Search for the cell housing the specified text and yield its (x, y) center coordinate. 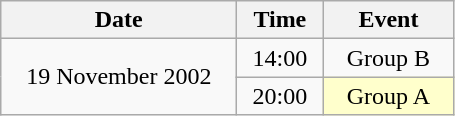
Event (388, 20)
Time (280, 20)
Date (119, 20)
Group B (388, 58)
19 November 2002 (119, 77)
14:00 (280, 58)
Group A (388, 96)
20:00 (280, 96)
